Search for the cell housing the specified text and yield its [x, y] center coordinate. 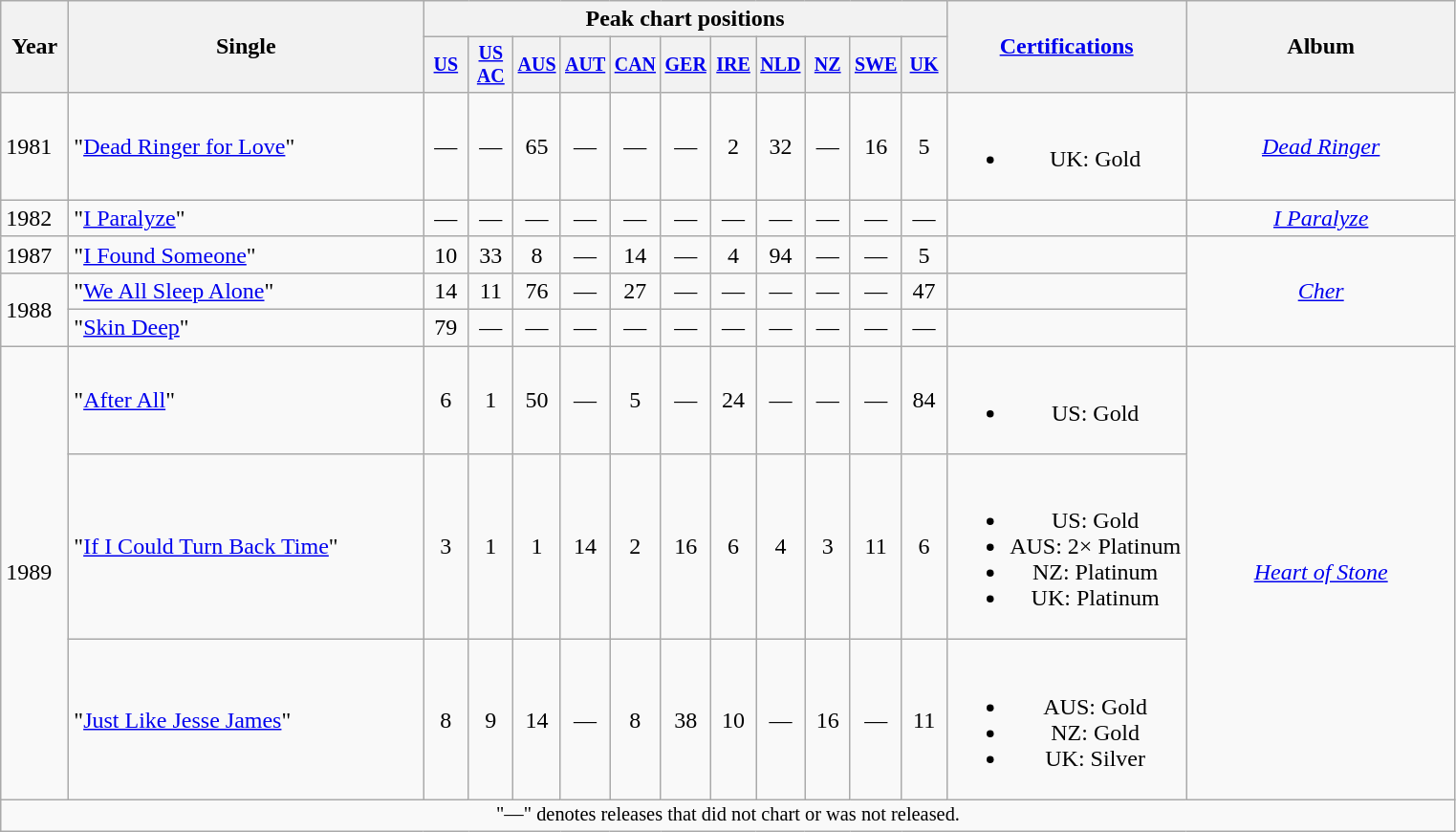
1981 [34, 145]
76 [537, 291]
"Skin Deep" [247, 328]
1982 [34, 218]
US: Gold [1067, 400]
84 [924, 400]
"—" denotes releases that did not chart or was not released. [728, 816]
Album [1321, 47]
"We All Sleep Alone" [247, 291]
US [445, 65]
AUS [537, 65]
CAN [635, 65]
UK: Gold [1067, 145]
47 [924, 291]
Peak chart positions [685, 19]
Single [247, 47]
32 [781, 145]
94 [781, 254]
Heart of Stone [1321, 573]
"If I Could Turn Back Time" [247, 547]
1987 [34, 254]
33 [491, 254]
AUS: GoldNZ: GoldUK: Silver [1067, 719]
NZ [828, 65]
"After All" [247, 400]
79 [445, 328]
1989 [34, 573]
27 [635, 291]
Year [34, 47]
"Dead Ringer for Love" [247, 145]
"I Paralyze" [247, 218]
GER [686, 65]
65 [537, 145]
US: GoldAUS: 2× PlatinumNZ: PlatinumUK: Platinum [1067, 547]
AUT [585, 65]
38 [686, 719]
"Just Like Jesse James" [247, 719]
Certifications [1067, 47]
9 [491, 719]
1988 [34, 309]
Dead Ringer [1321, 145]
Cher [1321, 291]
"I Found Someone" [247, 254]
US AC [491, 65]
SWE [876, 65]
50 [537, 400]
I Paralyze [1321, 218]
UK [924, 65]
IRE [734, 65]
24 [734, 400]
NLD [781, 65]
